Extract the [X, Y] coordinate from the center of the cell holding the provided text.  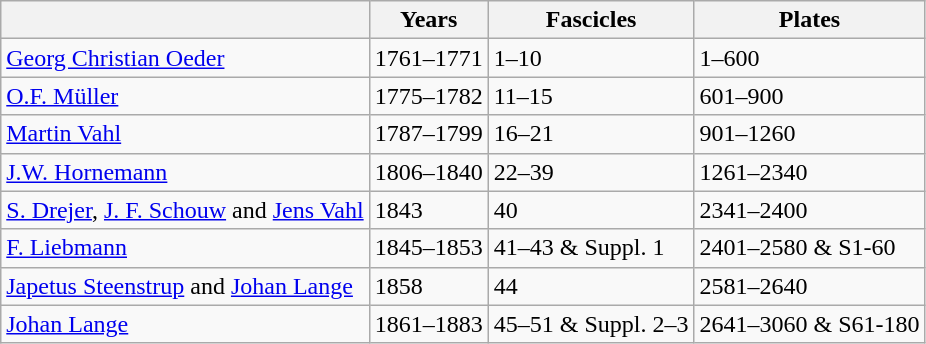
Plates [810, 20]
45–51 & Suppl. 2–3 [591, 324]
1787–1799 [428, 134]
1861–1883 [428, 324]
S. Drejer, J. F. Schouw and Jens Vahl [185, 210]
O.F. Müller [185, 96]
44 [591, 286]
601–900 [810, 96]
Georg Christian Oeder [185, 58]
J.W. Hornemann [185, 172]
901–1260 [810, 134]
16–21 [591, 134]
Japetus Steenstrup and Johan Lange [185, 286]
2341–2400 [810, 210]
1775–1782 [428, 96]
Martin Vahl [185, 134]
1858 [428, 286]
1–10 [591, 58]
11–15 [591, 96]
2401–2580 & S1-60 [810, 248]
1761–1771 [428, 58]
1806–1840 [428, 172]
Johan Lange [185, 324]
F. Liebmann [185, 248]
2581–2640 [810, 286]
40 [591, 210]
1843 [428, 210]
1261–2340 [810, 172]
41–43 & Suppl. 1 [591, 248]
22–39 [591, 172]
Years [428, 20]
Fascicles [591, 20]
1845–1853 [428, 248]
2641–3060 & S61-180 [810, 324]
1–600 [810, 58]
